Find where the given text appears and provide that cell's center as (x, y) coordinate. 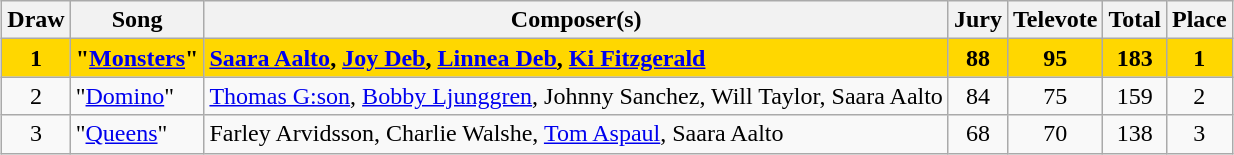
"Queens" (137, 134)
75 (1054, 96)
Song (137, 20)
70 (1054, 134)
Draw (36, 20)
"Monsters" (137, 58)
Jury (978, 20)
Place (1199, 20)
183 (1135, 58)
Thomas G:son, Bobby Ljunggren, Johnny Sanchez, Will Taylor, Saara Aalto (576, 96)
159 (1135, 96)
Televote (1054, 20)
88 (978, 58)
138 (1135, 134)
Farley Arvidsson, Charlie Walshe, Tom Aspaul, Saara Aalto (576, 134)
Composer(s) (576, 20)
"Domino" (137, 96)
68 (978, 134)
Total (1135, 20)
95 (1054, 58)
84 (978, 96)
Saara Aalto, Joy Deb, Linnea Deb, Ki Fitzgerald (576, 58)
